Detect which cell encompasses the target text, then output its (x, y) center coordinate. 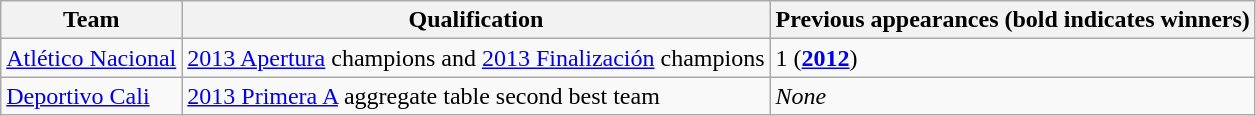
2013 Apertura champions and 2013 Finalización champions (476, 58)
Atlético Nacional (92, 58)
Qualification (476, 20)
Previous appearances (bold indicates winners) (1012, 20)
Deportivo Cali (92, 96)
Team (92, 20)
1 (2012) (1012, 58)
None (1012, 96)
2013 Primera A aggregate table second best team (476, 96)
